Capture the cell that displays the provided text and extract its [x, y] central coordinate. 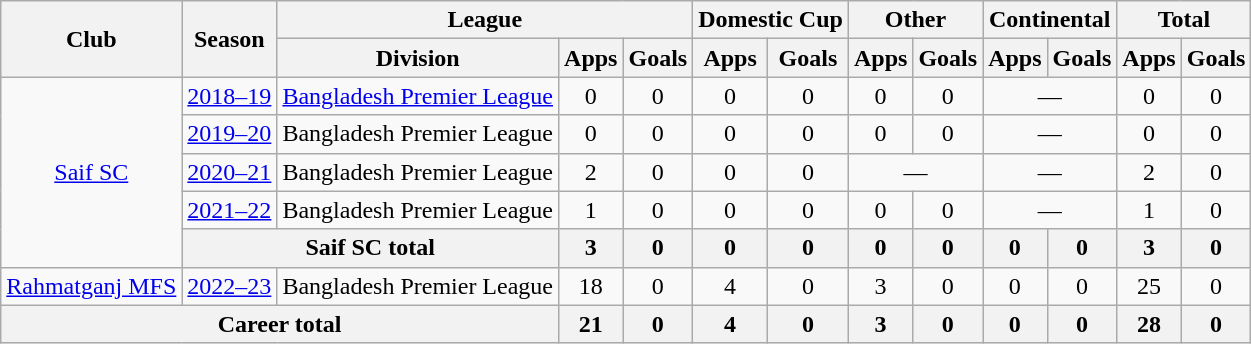
2018–19 [230, 96]
Domestic Cup [771, 20]
Career total [280, 324]
Season [230, 39]
Other [915, 20]
Rahmatganj MFS [92, 286]
25 [1149, 286]
28 [1149, 324]
2019–20 [230, 134]
21 [591, 324]
Club [92, 39]
Division [418, 58]
League [485, 20]
2021–22 [230, 210]
Total [1184, 20]
Continental [1050, 20]
2022–23 [230, 286]
Saif SC total [370, 248]
2020–21 [230, 172]
Saif SC [92, 172]
18 [591, 286]
